Find where the given text appears and provide that cell's center as [x, y] coordinate. 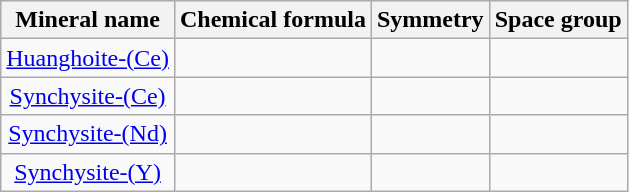
Synchysite-(Y) [88, 172]
Mineral name [88, 20]
Symmetry [430, 20]
Chemical formula [272, 20]
Huanghoite-(Ce) [88, 58]
Space group [558, 20]
Synchysite-(Ce) [88, 96]
Synchysite-(Nd) [88, 134]
